Pinpoint the cell where the given text exists, returning its [x, y] midpoint coordinate. 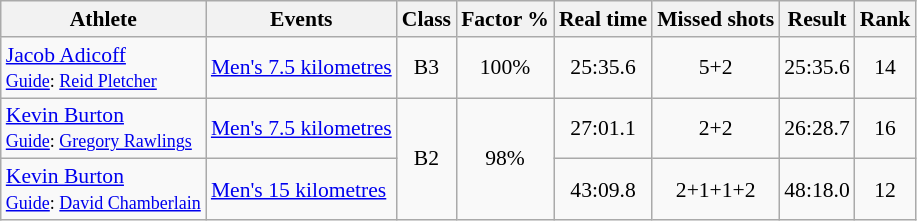
Kevin BurtonGuide: Gregory Rawlings [104, 128]
12 [886, 190]
B2 [426, 159]
Class [426, 19]
Missed shots [716, 19]
100% [505, 68]
48:18.0 [816, 190]
Jacob AdicoffGuide: Reid Pletcher [104, 68]
Result [816, 19]
Rank [886, 19]
Men's 15 kilometres [302, 190]
14 [886, 68]
Events [302, 19]
2+2 [716, 128]
B3 [426, 68]
26:28.7 [816, 128]
2+1+1+2 [716, 190]
Factor % [505, 19]
Athlete [104, 19]
43:09.8 [603, 190]
5+2 [716, 68]
Real time [603, 19]
27:01.1 [603, 128]
16 [886, 128]
98% [505, 159]
Kevin BurtonGuide: David Chamberlain [104, 190]
